Identify which cell holds the provided text, then report its (X, Y) central coordinate. 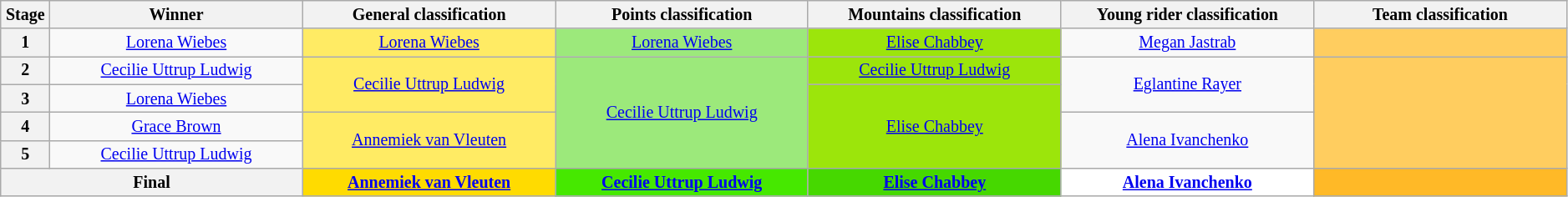
1 (25, 43)
2 (25, 70)
Final (152, 182)
Megan Jastrab (1188, 43)
Eglantine Rayer (1188, 85)
Young rider classification (1188, 15)
Winner (177, 15)
4 (25, 127)
Mountains classification (934, 15)
Stage (25, 15)
5 (25, 154)
Grace Brown (177, 127)
General classification (429, 15)
3 (25, 98)
Points classification (682, 15)
Team classification (1440, 15)
